Identify which cell holds the provided text, then report its [x, y] central coordinate. 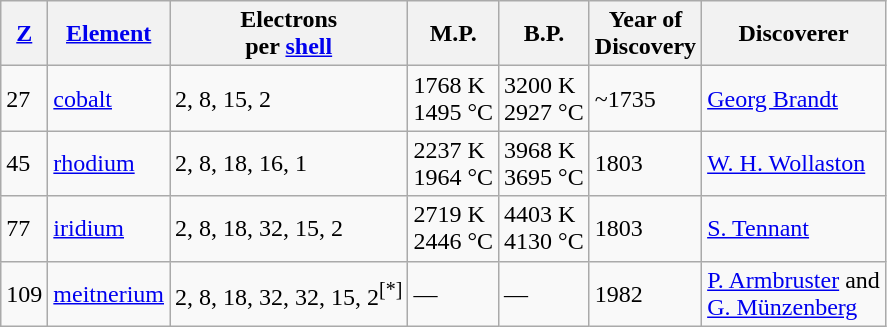
Discoverer [794, 34]
B.P. [544, 34]
2719 K2446 °C [454, 228]
S. Tennant [794, 228]
45 [24, 164]
Z [24, 34]
27 [24, 98]
3200 K2927 °C [544, 98]
4403 K4130 °C [544, 228]
P. Armbruster andG. Münzenberg [794, 294]
1982 [645, 294]
77 [24, 228]
~1735 [645, 98]
Year ofDiscovery [645, 34]
3968 K3695 °C [544, 164]
2, 8, 18, 32, 15, 2 [289, 228]
Element [109, 34]
2, 8, 18, 32, 32, 15, 2[*] [289, 294]
cobalt [109, 98]
rhodium [109, 164]
2, 8, 15, 2 [289, 98]
2, 8, 18, 16, 1 [289, 164]
meitnerium [109, 294]
1768 K1495 °C [454, 98]
Electronsper shell [289, 34]
W. H. Wollaston [794, 164]
2237 K1964 °C [454, 164]
iridium [109, 228]
M.P. [454, 34]
109 [24, 294]
Georg Brandt [794, 98]
